Identify which cell holds the provided text, then report its (x, y) central coordinate. 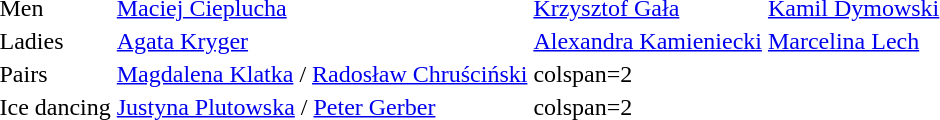
Magdalena Klatka / Radosław Chruściński (322, 74)
colspan=2 (648, 74)
Agata Kryger (322, 41)
Alexandra Kamieniecki (648, 41)
Marcelina Lech (853, 41)
